Output the (x, y) coordinate of the center of the cell containing the given text.  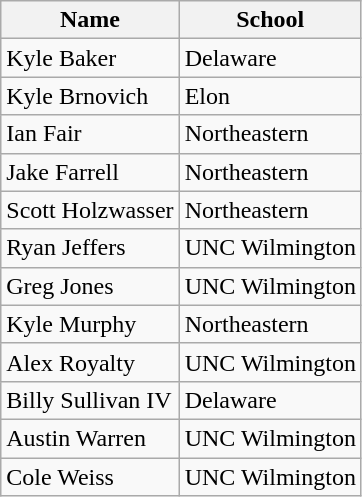
School (270, 20)
Cole Weiss (90, 477)
Billy Sullivan IV (90, 400)
Elon (270, 96)
Austin Warren (90, 438)
Scott Holzwasser (90, 210)
Jake Farrell (90, 172)
Kyle Murphy (90, 324)
Name (90, 20)
Kyle Brnovich (90, 96)
Alex Royalty (90, 362)
Greg Jones (90, 286)
Kyle Baker (90, 58)
Ian Fair (90, 134)
Ryan Jeffers (90, 248)
